Return the [x, y] coordinate for the center point of the cell that contains the specified text.  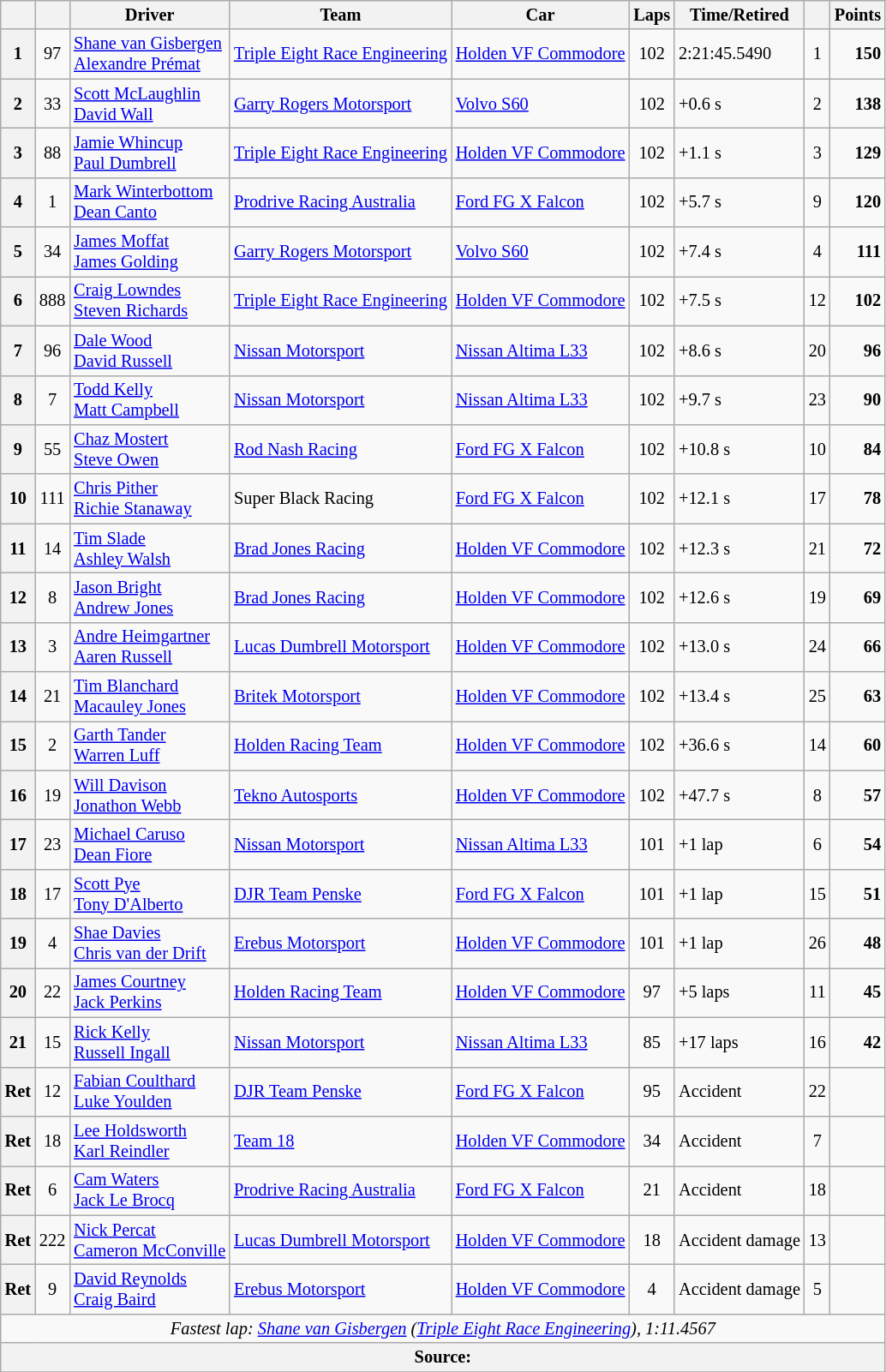
66 [858, 647]
78 [858, 499]
Driver [149, 15]
90 [858, 400]
Cam Waters Jack Le Brocq [149, 1190]
Team 18 [341, 1141]
85 [651, 1042]
150 [858, 54]
Dale Wood David Russell [149, 350]
+10.8 s [739, 449]
+7.4 s [739, 252]
888 [52, 301]
Will Davison Jonathon Webb [149, 795]
Britek Motorsport [341, 697]
72 [858, 548]
+12.6 s [739, 597]
Andre Heimgartner Aaren Russell [149, 647]
+1.1 s [739, 153]
Source: [443, 1357]
24 [817, 647]
84 [858, 449]
Laps [651, 15]
69 [858, 597]
42 [858, 1042]
Jamie Whincup Paul Dumbrell [149, 153]
Chris Pither Richie Stanaway [149, 499]
Tim Slade Ashley Walsh [149, 548]
129 [858, 153]
60 [858, 746]
2:21:45.5490 [739, 54]
+17 laps [739, 1042]
Tekno Autosports [341, 795]
Shane van Gisbergen Alexandre Prémat [149, 54]
54 [858, 844]
120 [858, 202]
+8.6 s [739, 350]
25 [817, 697]
51 [858, 894]
Fabian Coulthard Luke Youlden [149, 1092]
James Moffat James Golding [149, 252]
Shae Davies Chris van der Drift [149, 944]
+13.0 s [739, 647]
James Courtney Jack Perkins [149, 992]
Jason Bright Andrew Jones [149, 597]
Rick Kelly Russell Ingall [149, 1042]
95 [651, 1092]
Team [341, 15]
+13.4 s [739, 697]
Car [541, 15]
+12.3 s [739, 548]
Points [858, 15]
88 [52, 153]
48 [858, 944]
Chaz Mostert Steve Owen [149, 449]
Fastest lap: Shane van Gisbergen (Triple Eight Race Engineering), 1:11.4567 [443, 1328]
+12.1 s [739, 499]
Garth Tander Warren Luff [149, 746]
+36.6 s [739, 746]
Rod Nash Racing [341, 449]
Todd Kelly Matt Campbell [149, 400]
David Reynolds Craig Baird [149, 1289]
+5 laps [739, 992]
Mark Winterbottom Dean Canto [149, 202]
33 [52, 104]
Lee Holdsworth Karl Reindler [149, 1141]
+9.7 s [739, 400]
57 [858, 795]
45 [858, 992]
Tim Blanchard Macauley Jones [149, 697]
Scott McLaughlin David Wall [149, 104]
Time/Retired [739, 15]
138 [858, 104]
+5.7 s [739, 202]
55 [52, 449]
+7.5 s [739, 301]
Scott Pye Tony D'Alberto [149, 894]
63 [858, 697]
Michael Caruso Dean Fiore [149, 844]
+47.7 s [739, 795]
Craig Lowndes Steven Richards [149, 301]
26 [817, 944]
+0.6 s [739, 104]
Nick Percat Cameron McConville [149, 1240]
Super Black Racing [341, 499]
222 [52, 1240]
